Return (x, y) of the center of cell containing provided text 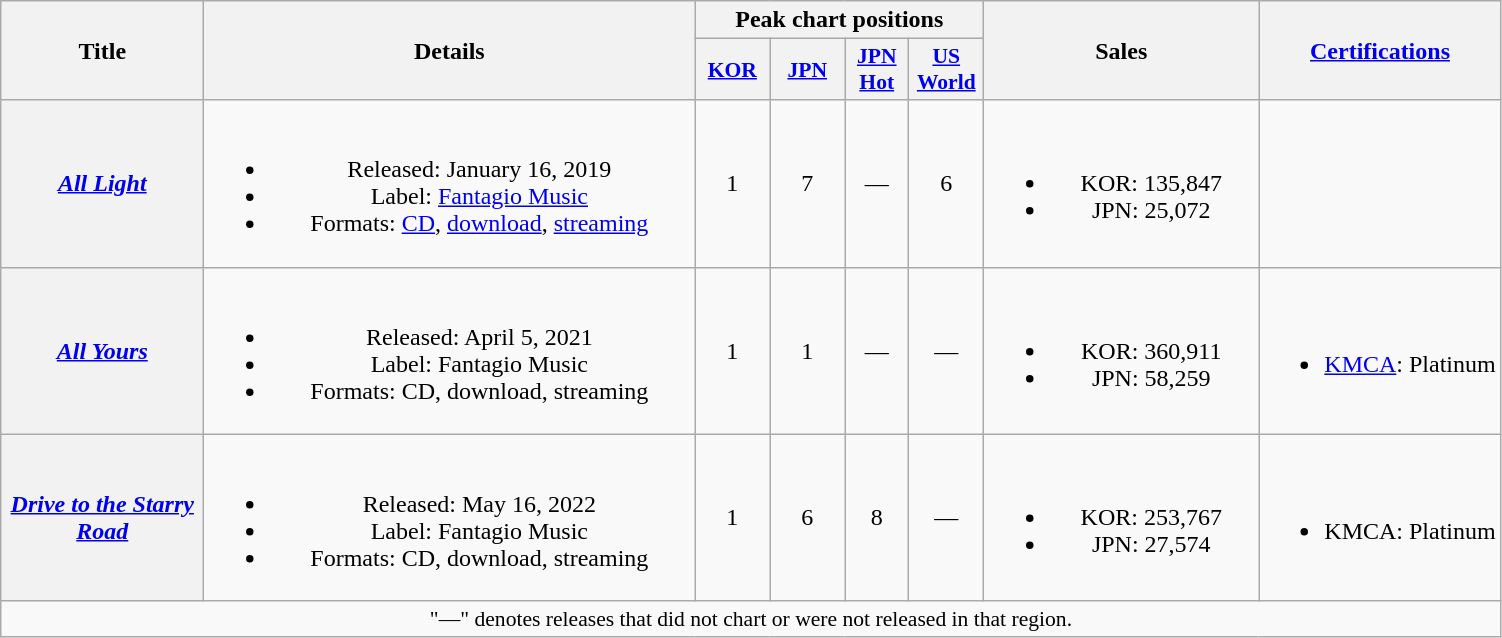
Peak chart positions (840, 20)
KOR: 253,767JPN: 27,574 (1122, 518)
KOR: 135,847JPN: 25,072 (1122, 184)
Sales (1122, 50)
Drive to the Starry Road (102, 518)
Released: January 16, 2019Label: Fantagio MusicFormats: CD, download, streaming (450, 184)
Certifications (1380, 50)
All Light (102, 184)
Details (450, 50)
KOR: 360,911JPN: 58,259 (1122, 350)
JPNHot (877, 70)
Released: April 5, 2021Label: Fantagio MusicFormats: CD, download, streaming (450, 350)
7 (808, 184)
All Yours (102, 350)
Released: May 16, 2022Label: Fantagio MusicFormats: CD, download, streaming (450, 518)
"—" denotes releases that did not chart or were not released in that region. (751, 619)
KOR (732, 70)
USWorld (946, 70)
8 (877, 518)
JPN (808, 70)
Title (102, 50)
